Return the [x, y] coordinate for the center point of the cell that contains the specified text.  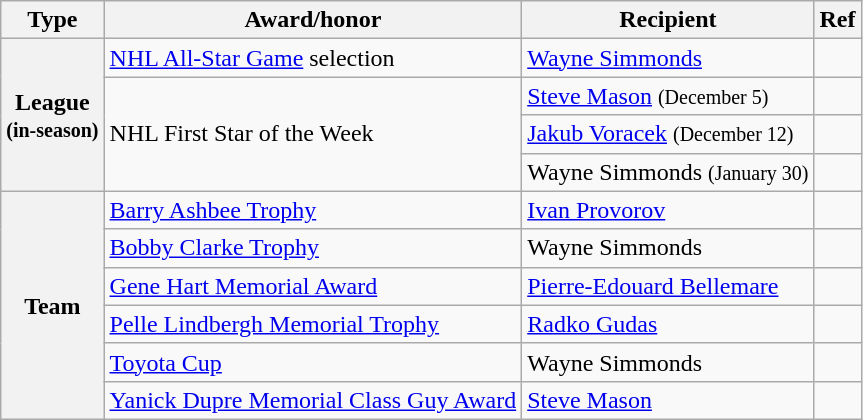
Steve Mason [668, 400]
League(in-season) [52, 115]
Recipient [668, 20]
Bobby Clarke Trophy [313, 248]
NHL All-Star Game selection [313, 58]
Pierre-Edouard Bellemare [668, 286]
Team [52, 305]
Ref [838, 20]
NHL First Star of the Week [313, 134]
Toyota Cup [313, 362]
Gene Hart Memorial Award [313, 286]
Pelle Lindbergh Memorial Trophy [313, 324]
Jakub Voracek (December 12) [668, 134]
Yanick Dupre Memorial Class Guy Award [313, 400]
Radko Gudas [668, 324]
Award/honor [313, 20]
Ivan Provorov [668, 210]
Steve Mason (December 5) [668, 96]
Barry Ashbee Trophy [313, 210]
Type [52, 20]
Wayne Simmonds (January 30) [668, 172]
